Pinpoint the cell where the given text exists, returning its [x, y] midpoint coordinate. 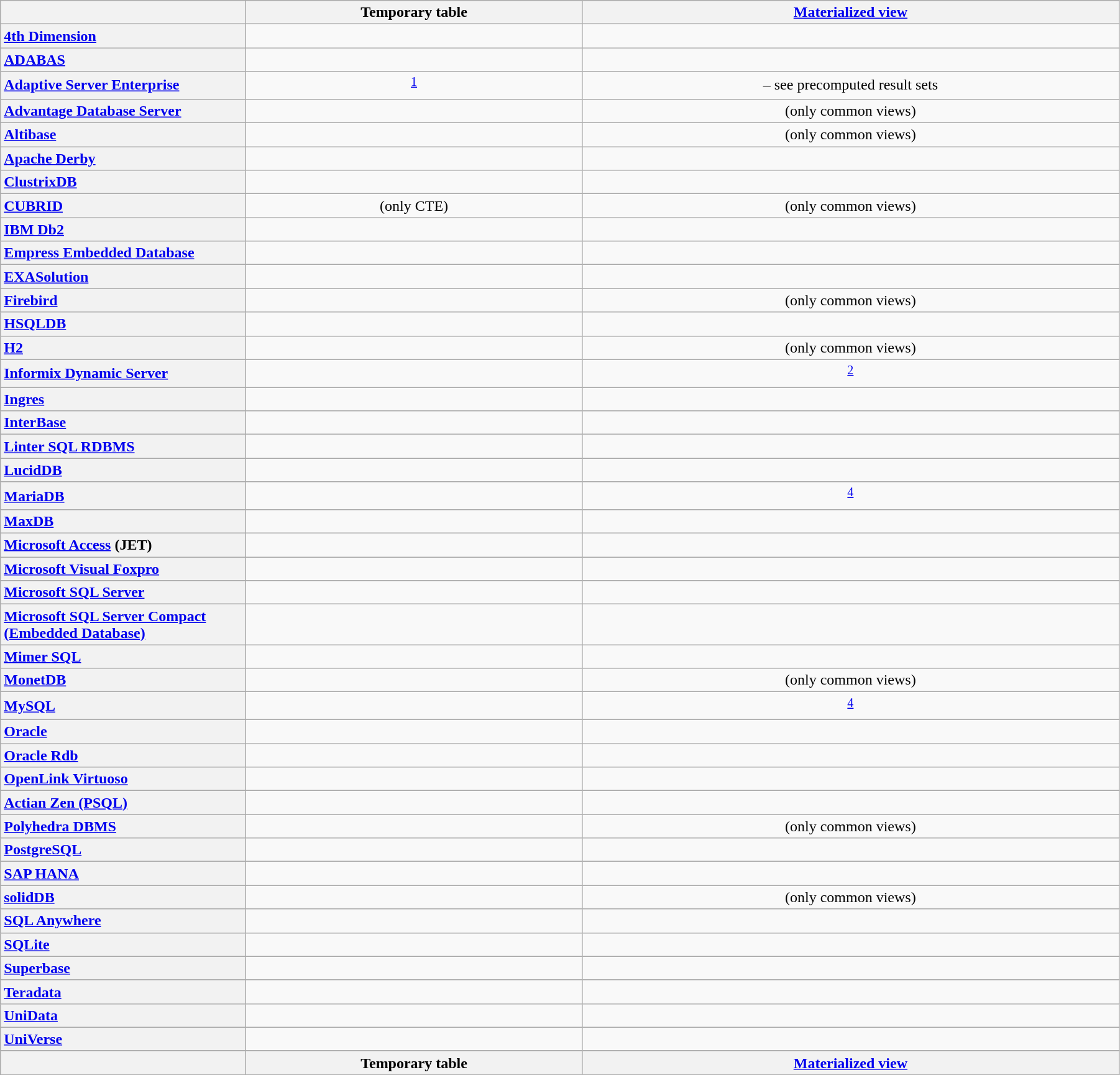
Oracle Rdb [123, 755]
Informix Dynamic Server [123, 373]
Microsoft Access (JET) [123, 545]
UniVerse [123, 1039]
Adaptive Server Enterprise [123, 86]
4th Dimension [123, 36]
Altibase [123, 135]
Apache Derby [123, 159]
UniData [123, 1015]
(only CTE) [414, 206]
InterBase [123, 423]
Microsoft SQL Server [123, 593]
MariaDB [123, 496]
MonetDB [123, 680]
Superbase [123, 968]
Oracle [123, 732]
SQL Anywhere [123, 921]
Advantage Database Server [123, 111]
1 [414, 86]
Linter SQL RDBMS [123, 446]
SAP HANA [123, 874]
EXASolution [123, 277]
solidDB [123, 897]
MaxDB [123, 522]
IBM Db2 [123, 229]
Microsoft Visual Foxpro [123, 569]
Firebird [123, 300]
CUBRID [123, 206]
Microsoft SQL Server Compact (Embedded Database) [123, 624]
ADABAS [123, 60]
Actian Zen (PSQL) [123, 803]
Ingres [123, 399]
PostgreSQL [123, 850]
OpenLink Virtuoso [123, 779]
Empress Embedded Database [123, 253]
MySQL [123, 706]
Teradata [123, 992]
2 [850, 373]
ClustrixDB [123, 182]
LucidDB [123, 470]
– see precomputed result sets [850, 86]
HSQLDB [123, 324]
Mimer SQL [123, 657]
H2 [123, 348]
SQLite [123, 944]
Polyhedra DBMS [123, 826]
